Determine the [x, y] coordinate at the center of the cell enclosing the given text.  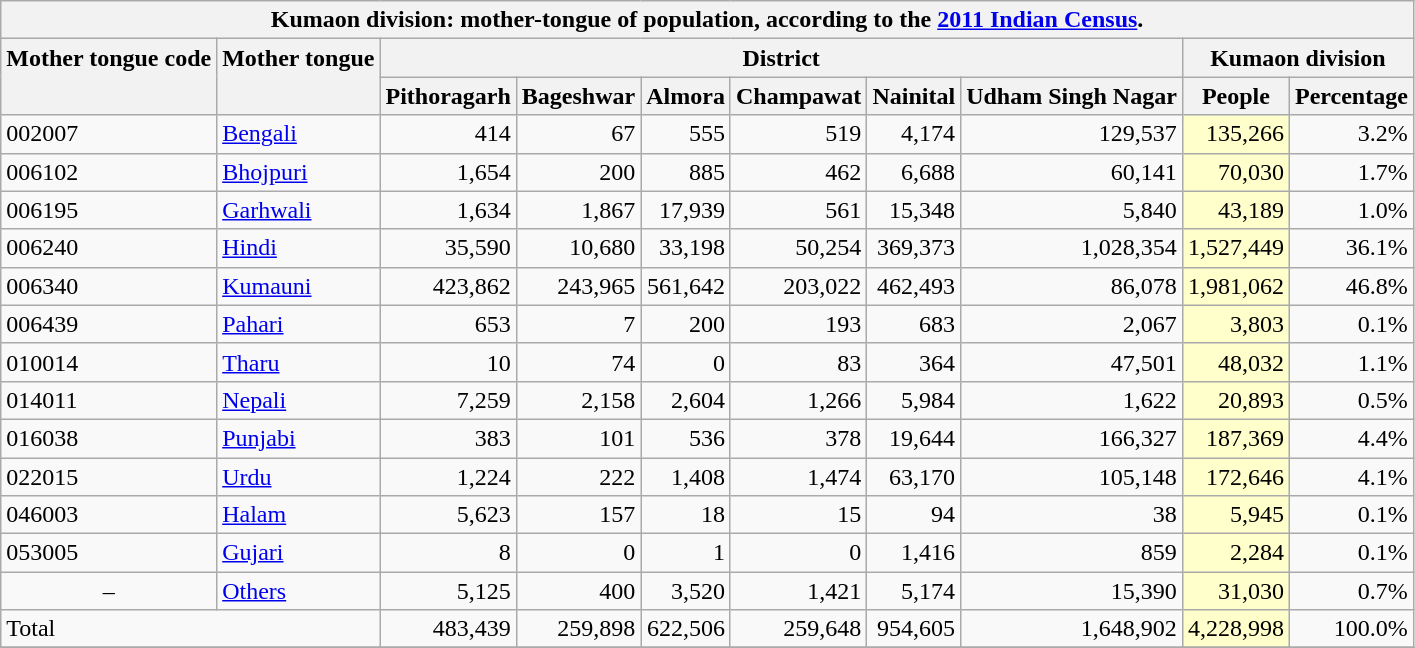
4.1% [1351, 477]
006102 [109, 172]
006340 [109, 286]
172,646 [1236, 477]
3,803 [1236, 324]
462 [798, 172]
46.8% [1351, 286]
383 [448, 438]
1,867 [578, 210]
166,327 [1072, 438]
18 [686, 515]
Others [298, 591]
259,898 [578, 629]
17,939 [686, 210]
50,254 [798, 248]
1,028,354 [1072, 248]
1,648,902 [1072, 629]
187,369 [1236, 438]
1,634 [448, 210]
100.0% [1351, 629]
1,421 [798, 591]
243,965 [578, 286]
3,520 [686, 591]
203,022 [798, 286]
5,984 [914, 400]
016038 [109, 438]
1,527,449 [1236, 248]
519 [798, 134]
022015 [109, 477]
15 [798, 515]
7 [578, 324]
5,125 [448, 591]
Mother tongue [298, 77]
Udham Singh Nagar [1072, 96]
002007 [109, 134]
94 [914, 515]
1,622 [1072, 400]
1.0% [1351, 210]
Garhwali [298, 210]
7,259 [448, 400]
400 [578, 591]
135,266 [1236, 134]
Bhojpuri [298, 172]
222 [578, 477]
014011 [109, 400]
Kumaon division [1298, 58]
63,170 [914, 477]
536 [686, 438]
20,893 [1236, 400]
Pahari [298, 324]
47,501 [1072, 362]
Total [190, 629]
31,030 [1236, 591]
5,840 [1072, 210]
006240 [109, 248]
43,189 [1236, 210]
86,078 [1072, 286]
Kumaon division: mother-tongue of population, according to the 2011 Indian Census. [708, 20]
1.1% [1351, 362]
Halam [298, 515]
561 [798, 210]
378 [798, 438]
129,537 [1072, 134]
– [109, 591]
Gujari [298, 553]
Almora [686, 96]
Bageshwar [578, 96]
Mother tongue code [109, 77]
1,266 [798, 400]
Nepali [298, 400]
Urdu [298, 477]
Punjabi [298, 438]
0.5% [1351, 400]
859 [1072, 553]
259,648 [798, 629]
83 [798, 362]
4,228,998 [1236, 629]
462,493 [914, 286]
4,174 [914, 134]
885 [686, 172]
38 [1072, 515]
053005 [109, 553]
653 [448, 324]
6,688 [914, 172]
35,590 [448, 248]
8 [448, 553]
Tharu [298, 362]
1,224 [448, 477]
74 [578, 362]
Champawat [798, 96]
Hindi [298, 248]
683 [914, 324]
622,506 [686, 629]
414 [448, 134]
3.2% [1351, 134]
10 [448, 362]
483,439 [448, 629]
561,642 [686, 286]
4.4% [1351, 438]
369,373 [914, 248]
48,032 [1236, 362]
19,644 [914, 438]
006195 [109, 210]
1,408 [686, 477]
District [781, 58]
15,348 [914, 210]
Percentage [1351, 96]
364 [914, 362]
Pithoragarh [448, 96]
People [1236, 96]
157 [578, 515]
2,604 [686, 400]
1,474 [798, 477]
1,981,062 [1236, 286]
70,030 [1236, 172]
2,158 [578, 400]
5,945 [1236, 515]
010014 [109, 362]
954,605 [914, 629]
1 [686, 553]
2,067 [1072, 324]
0.7% [1351, 591]
36.1% [1351, 248]
Kumauni [298, 286]
Nainital [914, 96]
1.7% [1351, 172]
101 [578, 438]
555 [686, 134]
33,198 [686, 248]
5,174 [914, 591]
2,284 [1236, 553]
1,654 [448, 172]
1,416 [914, 553]
10,680 [578, 248]
423,862 [448, 286]
006439 [109, 324]
67 [578, 134]
15,390 [1072, 591]
Bengali [298, 134]
193 [798, 324]
60,141 [1072, 172]
046003 [109, 515]
5,623 [448, 515]
105,148 [1072, 477]
